Output the (x, y) coordinate of the center of the cell containing the given text.  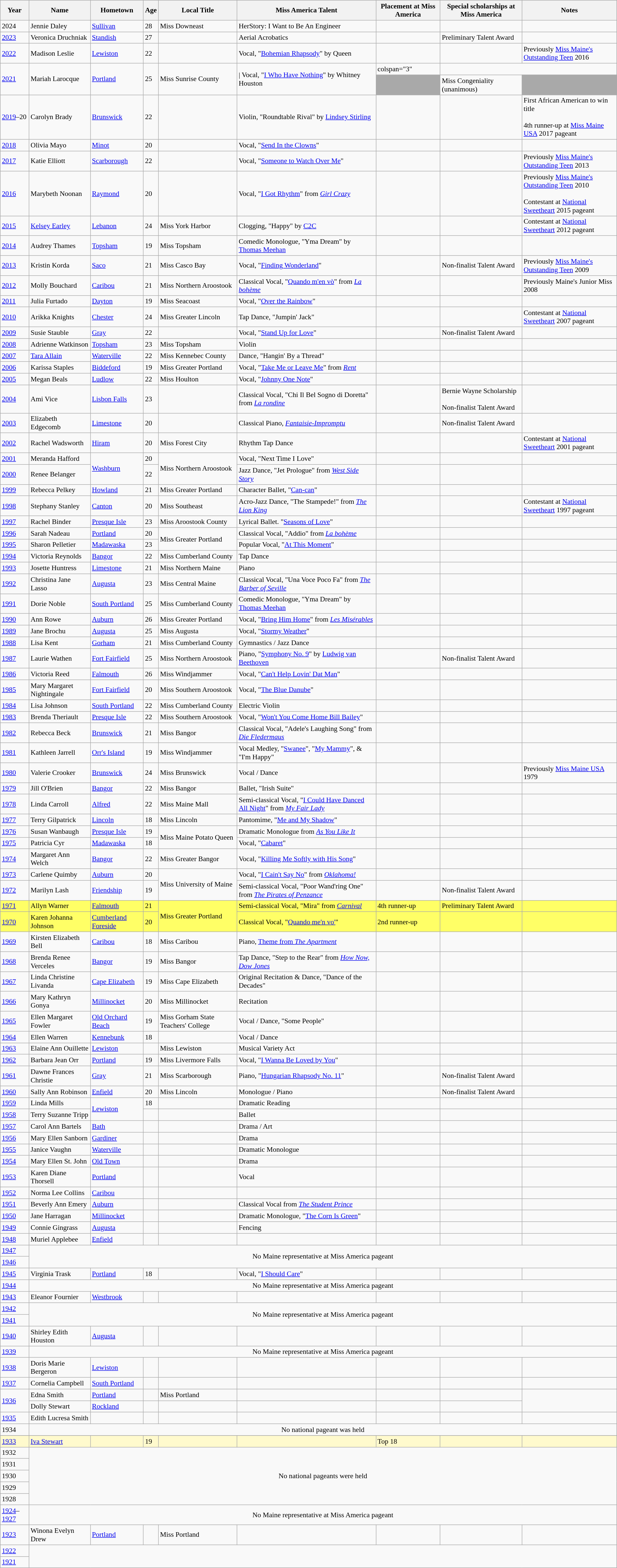
HerStory: I Want to Be An Engineer (307, 26)
Classical Piano, Fantaisie-Impromptu (307, 423)
Sally Ann Robinson (60, 1092)
Classical Vocal, "Quando m'en vò" from La bohème (307, 286)
2024 (15, 26)
Fencing (307, 1228)
Vocal, "Send In the Clowns" (307, 145)
Placement at Miss America (408, 10)
Semi-classical Vocal, "Poor Wand'ring One" from The Pirates of Penzance (307, 890)
Dramatic Monologue from As You Like It (307, 832)
Dramatic Monologue (307, 1150)
1990 (15, 620)
Miss Downeast (198, 26)
1951 (15, 1204)
1997 (15, 522)
Ellen Margaret Fowler (60, 1021)
Vocal, "Take Me or Leave Me" from Rent (307, 368)
Alfred (117, 805)
1969 (15, 942)
Mariah Larocque (60, 79)
Vocal, "Finding Wonderland" (307, 266)
1938 (15, 1368)
Acro-Jazz Dance, "The Stampede!" from The Lion King (307, 506)
Linda Carroll (60, 805)
Clogging, "Happy" by C2C (307, 226)
Age (151, 10)
1942 (15, 1309)
1943 (15, 1297)
1977 (15, 820)
1963 (15, 1049)
Rockland (117, 1407)
Old Town (117, 1162)
Edna Smith (60, 1395)
1967 (15, 982)
Miss Maine Potato Queen (198, 837)
1961 (15, 1076)
Dramatic Monologue, "The Corn Is Green" (307, 1216)
Laurie Wathen (60, 658)
1988 (15, 643)
Dramatic Reading (307, 1103)
1985 (15, 690)
Miss Millinocket (198, 1002)
Sharon Pelletier (60, 545)
Stephany Stanley (60, 506)
1955 (15, 1150)
Lisbon Falls (117, 399)
Miss Brunswick (198, 773)
Connie Gingrass (60, 1228)
Piano (307, 568)
Semi-classical Vocal, "I Could Have Danced All Night" from My Fair Lady (307, 805)
2001 (15, 459)
Elaine Ann Ouillette (60, 1049)
Drama / Art (307, 1127)
Muriel Applebee (60, 1239)
Classical Vocal, "Chi Il Bel Sogno di Doretta" from La rondine (307, 399)
Biddeford (117, 368)
Vocal (307, 1177)
Margaret Ann Welch (60, 859)
1937 (15, 1383)
1954 (15, 1162)
Bath (117, 1127)
1993 (15, 568)
1953 (15, 1177)
2008 (15, 344)
Ellen Warren (60, 1037)
Vocal, "Next Time I Love" (307, 459)
Classical Vocal, "Addio" from La bohème (307, 533)
Arikka Knights (60, 317)
Terry Suzanne Tripp (60, 1115)
Miss Forest City (198, 443)
1932 (15, 1453)
Pantomime, "Me and My Shadow" (307, 820)
2002 (15, 443)
Original Recitation & Dance, "Dance of the Decades" (307, 982)
Mary Margaret Nightingale (60, 690)
1958 (15, 1115)
Miss Greater Bangor (198, 859)
Cornelia Campbell (60, 1383)
Carlene Quimby (60, 875)
Musical Variety Act (307, 1049)
Vocal, "I Cain't Say No" from Oklahoma! (307, 875)
Westbrook (117, 1297)
Miss Livermore Falls (198, 1060)
colspan="3" (408, 69)
Ballet (307, 1115)
Previously Miss Maine's Outstanding Teen 2010Contestant at National Sweetheart 2015 pageant (569, 194)
Victoria Reynolds (60, 557)
1965 (15, 1021)
Vocal, "Johnny One Note" (307, 379)
Ami Vice (60, 399)
No national pageants were held (323, 1476)
1970 (15, 922)
Violin (307, 344)
Kelsey Earley (60, 226)
1957 (15, 1127)
1959 (15, 1103)
1921 (15, 1562)
Vocal / Dance, "Some People" (307, 1021)
1998 (15, 506)
Miss Sunrise County (198, 79)
Gymnastics / Jazz Dance (307, 643)
Miss Southeast (198, 506)
1945 (15, 1274)
1989 (15, 631)
1962 (15, 1060)
Miss Gorham State Teachers' College (198, 1021)
Shirley Edith Houston (60, 1336)
Sarah Nadeau (60, 533)
1987 (15, 658)
Contestant at National Sweetheart 2001 pageant (569, 443)
Miss Caribou (198, 942)
1952 (15, 1193)
2021 (15, 79)
Susan Wanbaugh (60, 832)
Terry Gilpatrick (60, 820)
Dayton (117, 301)
Name (60, 10)
Minot (117, 145)
Character Ballet, "Can-can" (307, 490)
1986 (15, 674)
Vocal, "Bring Him Home" from Les Misérables (307, 620)
2016 (15, 194)
Miss Maine Mall (198, 805)
1930 (15, 1476)
Kathleen Jarrell (60, 753)
Monologue / Piano (307, 1092)
Doris Marie Bergeron (60, 1368)
Miss Seacoast (198, 301)
2017 (15, 161)
First African American to win title4th runner-up at Miss Maine USA 2017 pageant (569, 117)
Piano, "Hungarian Rhapsody No. 11" (307, 1076)
Adrienne Watkinson (60, 344)
Miss Central Maine (198, 584)
Gardiner (117, 1138)
Classical Vocal from The Student Prince (307, 1204)
1939 (15, 1352)
Howland (117, 490)
Dawne Frances Christie (60, 1076)
Miss Cape Elizabeth (198, 982)
Marilyn Lash (60, 890)
Dolly Stewart (60, 1407)
Jill O'Brien (60, 789)
Piano, Theme from The Apartment (307, 942)
Karen Diane Thorsell (60, 1177)
2004 (15, 399)
Standish (117, 38)
Notes (569, 10)
Previously Maine's Junior Miss 2008 (569, 286)
Vocal, "Stand Up for Love" (307, 333)
Rebecca Pelkey (60, 490)
Dorie Noble (60, 603)
Karissa Staples (60, 368)
1999 (15, 490)
1968 (15, 961)
Karen Johanna Johnson (60, 922)
Kirsten Elizabeth Bell (60, 942)
Veronica Druchniak (60, 38)
Vocal, "Cabaret" (307, 843)
Tara Allain (60, 356)
Victoria Reed (60, 674)
1996 (15, 533)
Local Title (198, 10)
Washburn (117, 469)
2nd runner-up (408, 922)
Orr's Island (117, 753)
27 (151, 38)
1947 (15, 1251)
Vocal, "Won't You Come Home Bill Bailey" (307, 717)
2022 (15, 53)
Josette Huntress (60, 568)
Cape Elizabeth (117, 982)
2007 (15, 356)
Carolyn Brady (60, 117)
2019–20 (15, 117)
Year (15, 10)
2015 (15, 226)
1950 (15, 1216)
Previously Miss Maine's Outstanding Teen 2013 (569, 161)
1984 (15, 706)
Ballet, "Irish Suite" (307, 789)
Katie Elliott (60, 161)
1948 (15, 1239)
Miss Augusta (198, 631)
Eleanor Fournier (60, 1297)
Miss Greater Lincoln (198, 317)
Tap Dance, "Step to the Rear" from How Now, Dow Jones (307, 961)
Vocal, "I Wanna Be Loved by You" (307, 1060)
Lebanon (117, 226)
1974 (15, 859)
Miss York Harbor (198, 226)
Rebecca Beck (60, 733)
Miss Northern Maine (198, 568)
Lisa Kent (60, 643)
1964 (15, 1037)
Edith Lucresa Smith (60, 1418)
2009 (15, 333)
Mary Ellen St. John (60, 1162)
Old Orchard Beach (117, 1021)
1928 (15, 1499)
Beverly Ann Emery (60, 1204)
Vocal, "Someone to Watch Over Me" (307, 161)
1949 (15, 1228)
2011 (15, 301)
1983 (15, 717)
Recitation (307, 1002)
Vocal Medley, "Swanee", "My Mammy", & "I'm Happy" (307, 753)
Popular Vocal, "At This Moment" (307, 545)
2006 (15, 368)
Saco (117, 266)
Hiram (117, 443)
4th runner-up (408, 906)
Lincoln (117, 820)
Virginia Trask (60, 1274)
Rachel Wadsworth (60, 443)
Rachel Binder (60, 522)
1956 (15, 1138)
Piano, "Symphony No. 9" by Ludwig van Beethoven (307, 658)
Carol Ann Bartels (60, 1127)
Mary Kathryn Gonya (60, 1002)
Olivia Mayo (60, 145)
1935 (15, 1418)
Vocal, "Stormy Weather" (307, 631)
1933 (15, 1441)
Barbara Jean Orr (60, 1060)
1994 (15, 557)
Jane Brochu (60, 631)
Miss Kennebec County (198, 356)
Classical Vocal, "Adele's Laughing Song" from Die Fledermaus (307, 733)
2012 (15, 286)
Christina Jane Lasso (60, 584)
Vocal, "I Got Rhythm" from Girl Crazy (307, 194)
Tap Dance, "Jumpin' Jack" (307, 317)
2013 (15, 266)
1973 (15, 875)
Meranda Hafford (60, 459)
Valerie Crooker (60, 773)
No national pageant was held (323, 1430)
Miss Houlton (198, 379)
1980 (15, 773)
Brenda Theriault (60, 717)
Vocal, "Killing Me Softly with His Song" (307, 859)
Marybeth Noonan (60, 194)
Lisa Johnson (60, 706)
2018 (15, 145)
Chester (117, 317)
Jane Harragan (60, 1216)
Kristin Korda (60, 266)
1966 (15, 1002)
Miss Scarborough (198, 1076)
Miss Casco Bay (198, 266)
1972 (15, 890)
Allyn Warner (60, 906)
1981 (15, 753)
Electric Violin (307, 706)
Bernie Wayne ScholarshipNon-finalist Talent Award (481, 399)
1978 (15, 805)
Rhythm Tap Dance (307, 443)
Contestant at National Sweetheart 1997 pageant (569, 506)
Dance, "Hangin' By a Thread" (307, 356)
1982 (15, 733)
Gorham (117, 643)
Tap Dance (307, 557)
Contestant at National Sweetheart 2007 pageant (569, 317)
1979 (15, 789)
Jazz Dance, "Jet Prologue" from West Side Story (307, 475)
Renee Belanger (60, 475)
1922 (15, 1551)
Semi-classical Vocal, "Mira" from Carnival (307, 906)
Sullivan (117, 26)
1975 (15, 843)
1946 (15, 1262)
2023 (15, 38)
Classical Vocal, "Una Voce Poco Fa" from The Barber of Seville (307, 584)
Vocal, "Can't Help Lovin' Dat Man" (307, 674)
1971 (15, 906)
Vocal, "Over the Rainbow" (307, 301)
Vocal, "The Blue Danube" (307, 690)
Friendship (117, 890)
Audrey Thames (60, 246)
Previously Miss Maine's Outstanding Teen 2009 (569, 266)
2005 (15, 379)
Elizabeth Edgecomb (60, 423)
Molly Bouchard (60, 286)
1923 (15, 1535)
Miss University of Maine (198, 885)
2014 (15, 246)
Previously Miss Maine's Outstanding Teen 2016 (569, 53)
Aerial Acrobatics (307, 38)
Winona Evelyn Drew (60, 1535)
Lyrical Ballet. "Seasons of Love" (307, 522)
Miss Congeniality (unanimous) (481, 85)
Cumberland Foreside (117, 922)
Mary Ellen Sanborn (60, 1138)
Scarborough (117, 161)
Janice Vaughn (60, 1150)
1991 (15, 603)
Julia Furtado (60, 301)
2010 (15, 317)
2003 (15, 423)
Norma Lee Collins (60, 1193)
28 (151, 26)
1934 (15, 1430)
Ludlow (117, 379)
1944 (15, 1286)
Miss Aroostook County (198, 522)
Top 18 (408, 1441)
Vocal, "Bohemian Rhapsody" by Queen (307, 53)
Susie Stauble (60, 333)
Raymond (117, 194)
Linda Mills (60, 1103)
| Vocal, "I Who Have Nothing" by Whitney Houston (307, 79)
Contestant at National Sweetheart 2012 pageant (569, 226)
Miss America Talent (307, 10)
Canton (117, 506)
Jennie Daley (60, 26)
1929 (15, 1488)
Ann Rowe (60, 620)
2000 (15, 475)
Violin, "Roundtable Rival" by Lindsey Stirling (307, 117)
Vocal, "I Should Care" (307, 1274)
Madison Leslie (60, 53)
Miss Lewiston (198, 1049)
1931 (15, 1465)
Kennebunk (117, 1037)
1940 (15, 1336)
Special scholarships at Miss America (481, 10)
1995 (15, 545)
1960 (15, 1092)
Previously Miss Maine USA 1979 (569, 773)
1941 (15, 1320)
Linda Christine Livanda (60, 982)
Megan Beals (60, 379)
1992 (15, 584)
Iva Stewart (60, 1441)
Patricia Cyr (60, 843)
1976 (15, 832)
Classical Vocal, "Quando me'n vo'" (307, 922)
Hometown (117, 10)
Brenda Renee Verceles (60, 961)
1924–1927 (15, 1515)
1936 (15, 1401)
